Locate the cell with the specified text and output its [X, Y] center coordinate. 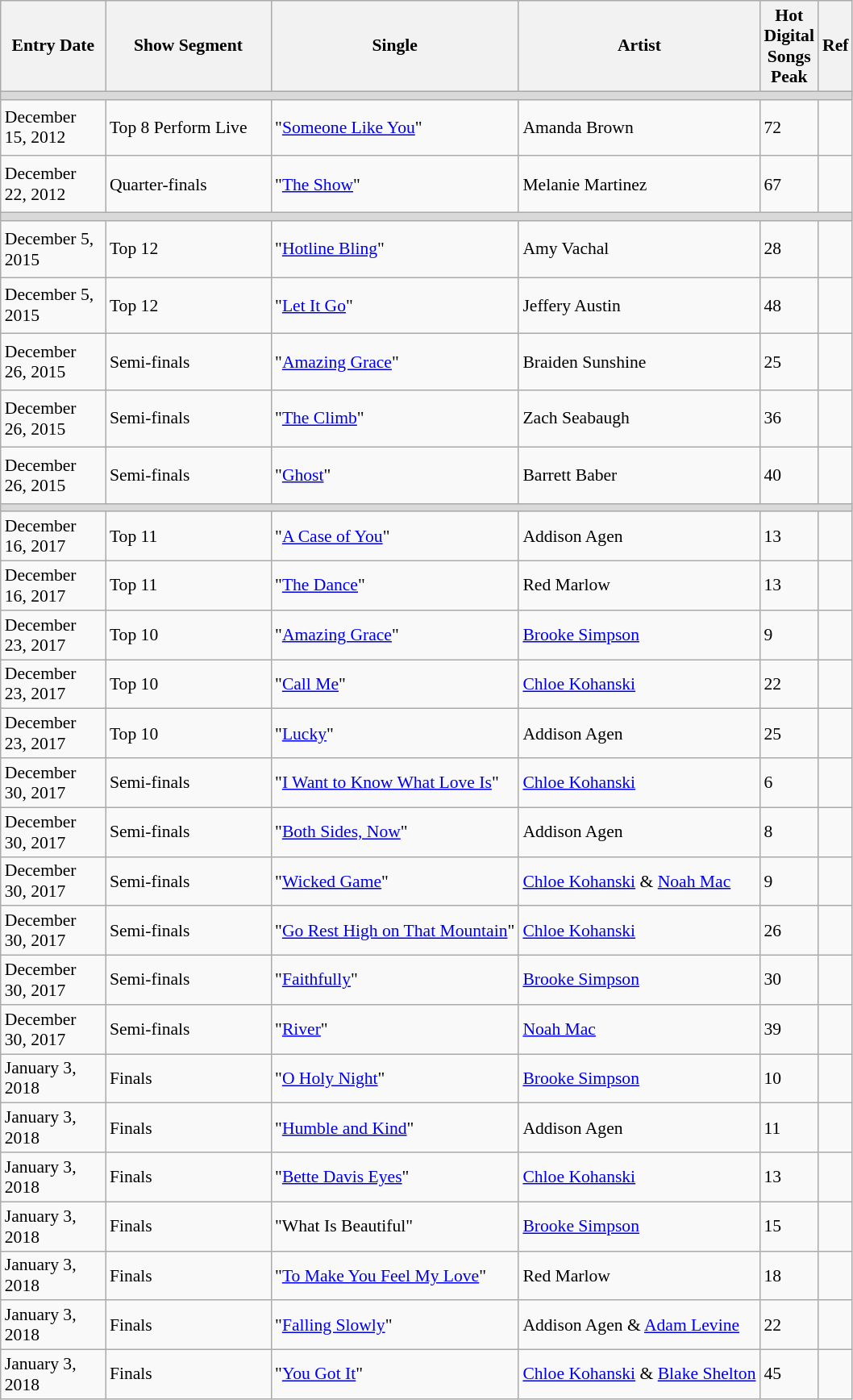
"Hotline Bling" [395, 249]
"Someone Like You" [395, 127]
28 [789, 249]
30 [789, 981]
"Falling Slowly" [395, 1326]
"The Show" [395, 185]
Braiden Sunshine [639, 362]
Barrett Baber [639, 475]
Chloe Kohanski & Blake Shelton [639, 1374]
"O Holy Night" [395, 1079]
"A Case of You" [395, 537]
40 [789, 475]
26 [789, 931]
"To Make You Feel My Love" [395, 1276]
Artist [639, 46]
39 [789, 1029]
"What Is Beautiful" [395, 1226]
"Both Sides, Now" [395, 832]
Zach Seabaugh [639, 419]
72 [789, 127]
11 [789, 1127]
"Lucky" [395, 734]
Addison Agen & Adam Levine [639, 1326]
6 [789, 782]
Melanie Martinez [639, 185]
15 [789, 1226]
"You Got It" [395, 1374]
December 15, 2012 [53, 127]
Entry Date [53, 46]
Single [395, 46]
45 [789, 1374]
10 [789, 1079]
"I Want to Know What Love Is" [395, 782]
"The Dance" [395, 585]
18 [789, 1276]
Chloe Kohanski & Noah Mac [639, 881]
Hot Digital Songs Peak [789, 46]
"Let It Go" [395, 306]
36 [789, 419]
December 22, 2012 [53, 185]
Amanda Brown [639, 127]
Show Segment [189, 46]
Amy Vachal [639, 249]
"Bette Davis Eyes" [395, 1177]
"Wicked Game" [395, 881]
"The Climb" [395, 419]
Ref [835, 46]
Quarter-finals [189, 185]
"Humble and Kind" [395, 1127]
"Ghost" [395, 475]
8 [789, 832]
"Go Rest High on That Mountain" [395, 931]
Jeffery Austin [639, 306]
48 [789, 306]
Noah Mac [639, 1029]
"Call Me" [395, 684]
67 [789, 185]
"Faithfully" [395, 981]
"River" [395, 1029]
Top 8 Perform Live [189, 127]
